Extract the (X, Y) coordinate from the center of the cell holding the provided text.  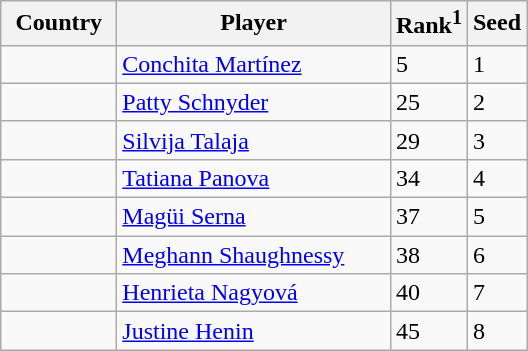
7 (496, 293)
Patty Schnyder (254, 102)
40 (428, 293)
Seed (496, 24)
3 (496, 140)
Country (59, 24)
45 (428, 331)
8 (496, 331)
Tatiana Panova (254, 178)
1 (496, 64)
Silvija Talaja (254, 140)
6 (496, 255)
4 (496, 178)
38 (428, 255)
Conchita Martínez (254, 64)
2 (496, 102)
37 (428, 217)
25 (428, 102)
Rank1 (428, 24)
34 (428, 178)
Magüi Serna (254, 217)
29 (428, 140)
Player (254, 24)
Justine Henin (254, 331)
Henrieta Nagyová (254, 293)
Meghann Shaughnessy (254, 255)
